For the text-containing cell, return its midpoint in [X, Y] coordinate format. 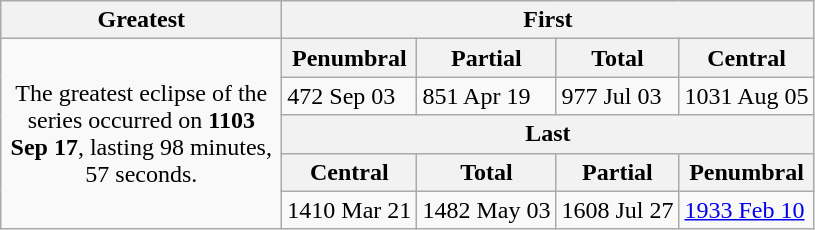
First [548, 20]
1410 Mar 21 [350, 210]
472 Sep 03 [350, 96]
1608 Jul 27 [618, 210]
977 Jul 03 [618, 96]
1482 May 03 [486, 210]
The greatest eclipse of the series occurred on 1103 Sep 17, lasting 98 minutes, 57 seconds. [142, 134]
1031 Aug 05 [746, 96]
Greatest [142, 20]
851 Apr 19 [486, 96]
1933 Feb 10 [746, 210]
Last [548, 134]
